For the text-containing cell, return its midpoint in [x, y] coordinate format. 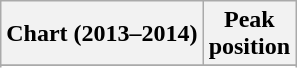
Peakposition [249, 34]
Chart (2013–2014) [102, 34]
